Extract the (X, Y) coordinate from the center of the cell holding the provided text.  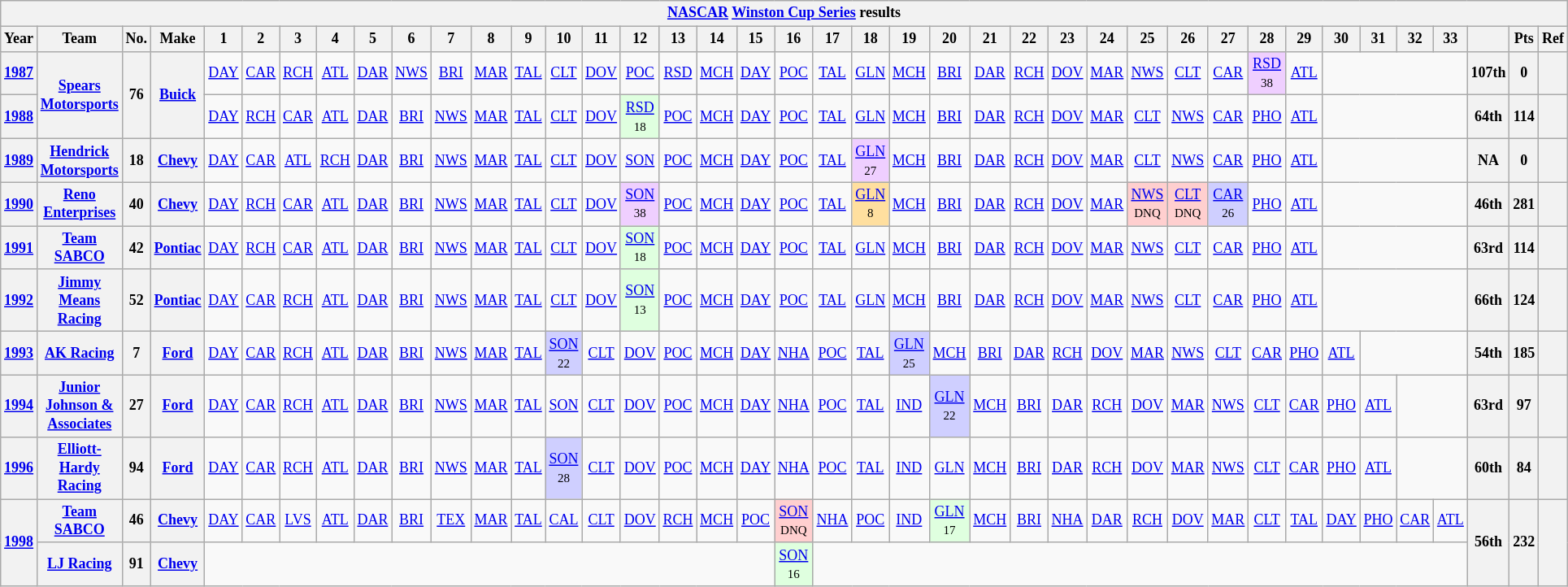
Buick (177, 94)
1991 (20, 248)
52 (137, 300)
CAR26 (1228, 204)
25 (1148, 39)
SON13 (640, 300)
1993 (20, 354)
22 (1029, 39)
32 (1415, 39)
33 (1451, 39)
20 (949, 39)
Ref (1553, 39)
54th (1488, 354)
Pts (1524, 39)
SON16 (793, 564)
17 (832, 39)
66th (1488, 300)
Reno Enterprises (80, 204)
124 (1524, 300)
185 (1524, 354)
CLTDNQ (1188, 204)
SON28 (564, 467)
SON38 (640, 204)
SON18 (640, 248)
24 (1107, 39)
AK Racing (80, 354)
94 (137, 467)
10 (564, 39)
12 (640, 39)
1 (224, 39)
NWSDNQ (1148, 204)
1996 (20, 467)
6 (411, 39)
76 (137, 94)
Elliott-Hardy Racing (80, 467)
40 (137, 204)
8 (491, 39)
1987 (20, 73)
No. (137, 39)
LJ Racing (80, 564)
26 (1188, 39)
21 (990, 39)
1998 (20, 543)
Hendrick Motorsports (80, 160)
NA (1488, 160)
19 (910, 39)
64th (1488, 117)
42 (137, 248)
GLN17 (949, 521)
9 (528, 39)
1990 (20, 204)
14 (717, 39)
29 (1304, 39)
NASCAR Winston Cup Series results (784, 13)
TEX (450, 521)
15 (755, 39)
CAL (564, 521)
1988 (20, 117)
13 (678, 39)
Team (80, 39)
Junior Johnson & Associates (80, 406)
SON22 (564, 354)
107th (1488, 73)
1994 (20, 406)
232 (1524, 543)
Spears Motorsports (80, 94)
RSD18 (640, 117)
Jimmy Means Racing (80, 300)
11 (602, 39)
84 (1524, 467)
56th (1488, 543)
3 (298, 39)
23 (1067, 39)
GLN8 (871, 204)
60th (1488, 467)
Year (20, 39)
GLN27 (871, 160)
GLN25 (910, 354)
LVS (298, 521)
SONDNQ (793, 521)
5 (372, 39)
31 (1379, 39)
2 (261, 39)
281 (1524, 204)
1992 (20, 300)
4 (335, 39)
GLN22 (949, 406)
28 (1267, 39)
46 (137, 521)
RSD (678, 73)
RSD38 (1267, 73)
1989 (20, 160)
97 (1524, 406)
30 (1341, 39)
91 (137, 564)
Make (177, 39)
16 (793, 39)
46th (1488, 204)
